Detect which cell encompasses the target text, then output its (X, Y) center coordinate. 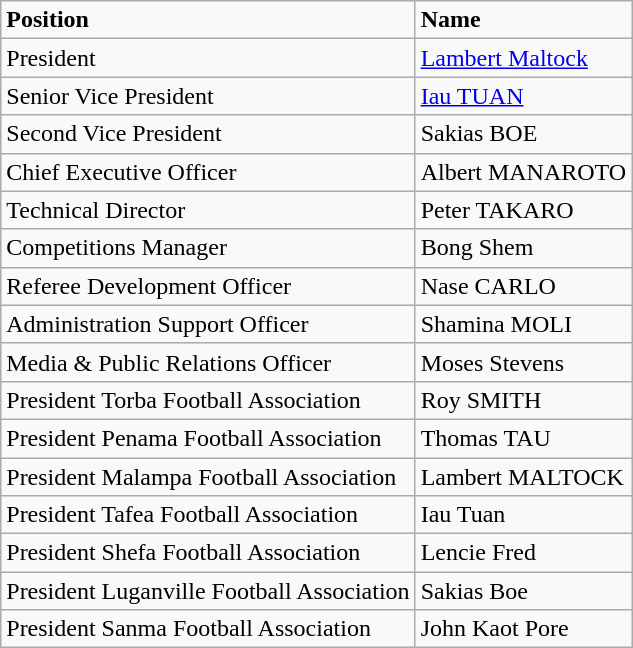
John Kaot Pore (524, 629)
Name (524, 20)
Lambert Maltock (524, 58)
Thomas TAU (524, 438)
President Tafea Football Association (208, 515)
Senior Vice President (208, 96)
Nase CARLO (524, 286)
President Sanma Football Association (208, 629)
Chief Executive Officer (208, 172)
President Torba Football Association (208, 400)
Roy SMITH (524, 400)
President (208, 58)
Technical Director (208, 210)
Iau TUAN (524, 96)
Position (208, 20)
Peter TAKARO (524, 210)
Lambert MALTOCK (524, 477)
Second Vice President (208, 134)
Competitions Manager (208, 248)
Media & Public Relations Officer (208, 362)
President Malampa Football Association (208, 477)
Bong Shem (524, 248)
Sakias Boe (524, 591)
Sakias BOE (524, 134)
President Luganville Football Association (208, 591)
Administration Support Officer (208, 324)
President Penama Football Association (208, 438)
President Shefa Football Association (208, 553)
Albert MANAROTO (524, 172)
Moses Stevens (524, 362)
Referee Development Officer (208, 286)
Lencie Fred (524, 553)
Shamina MOLI (524, 324)
Iau Tuan (524, 515)
